Find where the given text appears and provide that cell's center as [x, y] coordinate. 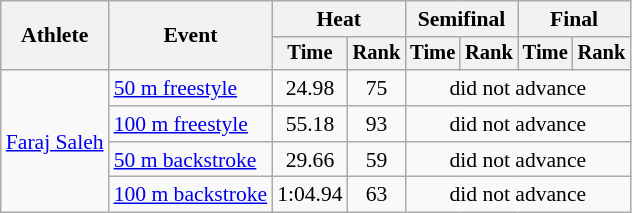
Semifinal [461, 19]
100 m freestyle [191, 124]
100 m backstroke [191, 195]
Event [191, 36]
75 [377, 88]
63 [377, 195]
59 [377, 160]
Final [574, 19]
Athlete [55, 36]
29.66 [310, 160]
1:04.94 [310, 195]
55.18 [310, 124]
Faraj Saleh [55, 141]
50 m backstroke [191, 160]
Heat [338, 19]
93 [377, 124]
24.98 [310, 88]
50 m freestyle [191, 88]
